Determine the (x, y) coordinate at the center of the cell enclosing the given text.  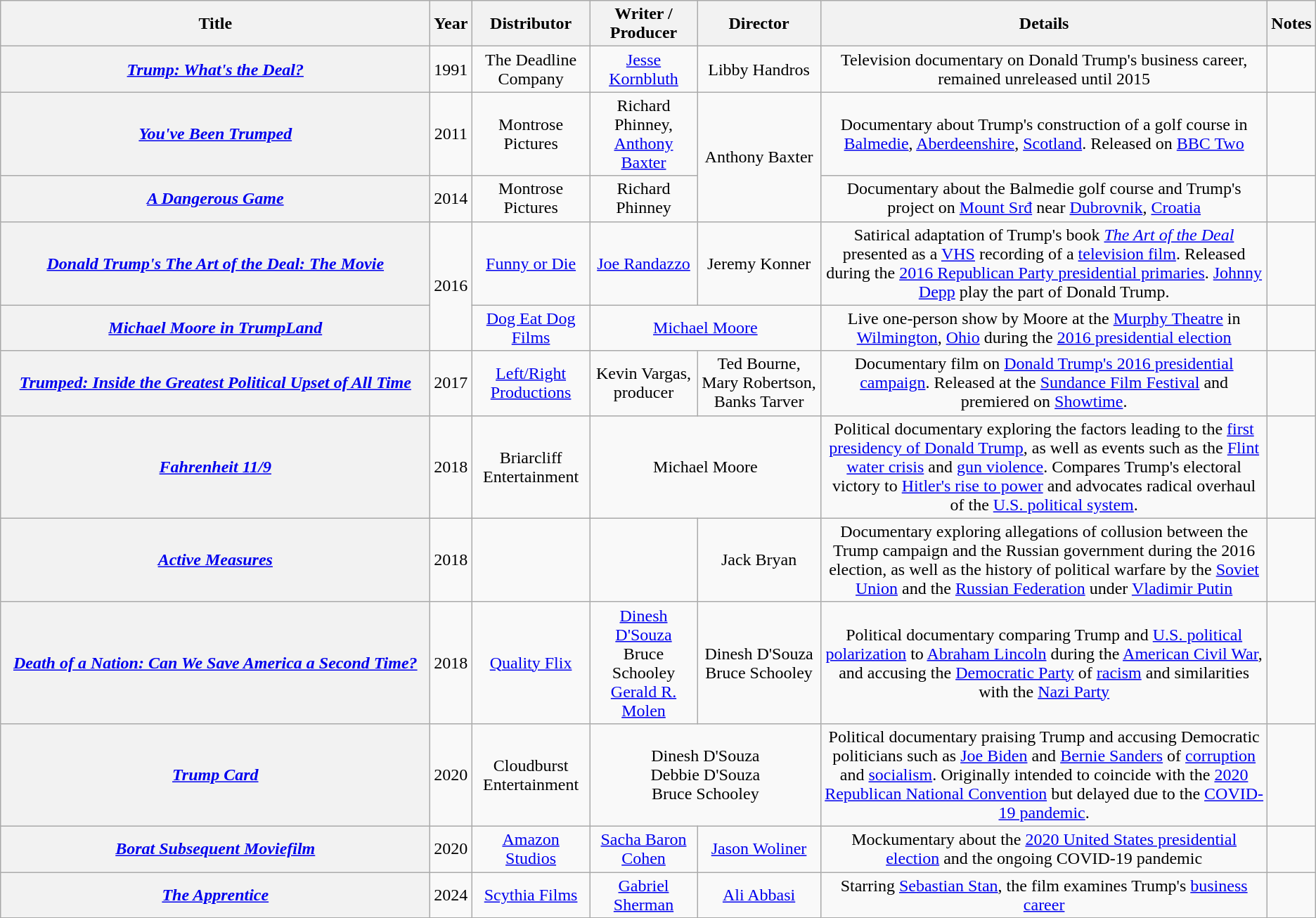
Documentary about the Balmedie golf course and Trump's project on Mount Srđ near Dubrovnik, Croatia (1043, 198)
Kevin Vargas, producer (643, 383)
Fahrenheit 11/9 (215, 467)
Cloudburst Entertainment (531, 775)
Title (215, 24)
Writer / Producer (643, 24)
Director (759, 24)
Richard Phinney (643, 198)
You've Been Trumped (215, 134)
Distributor (531, 24)
Jack Bryan (759, 560)
Notes (1291, 24)
2016 (451, 286)
2024 (451, 894)
Sacha Baron Cohen (643, 849)
Jeremy Konner (759, 263)
Year (451, 24)
1991 (451, 69)
Quality Flix (531, 662)
Active Measures (215, 560)
Television documentary on Donald Trump's business career, remained unreleased until 2015 (1043, 69)
Donald Trump's The Art of the Deal: The Movie (215, 263)
Funny or Die (531, 263)
Jesse Kornbluth (643, 69)
Libby Handros (759, 69)
Dog Eat Dog Films (531, 328)
Ted Bourne, Mary Robertson, Banks Tarver (759, 383)
Trump: What's the Deal? (215, 69)
Trump Card (215, 775)
Richard Phinney, Anthony Baxter (643, 134)
Trumped: Inside the Greatest Political Upset of All Time (215, 383)
Ali Abbasi (759, 894)
Left/Right Productions (531, 383)
A Dangerous Game (215, 198)
Starring Sebastian Stan, the film examines Trump's business career (1043, 894)
Dinesh D'SouzaBruce SchooleyGerald R. Molen (643, 662)
Gabriel Sherman (643, 894)
Scythia Films (531, 894)
2011 (451, 134)
Documentary film on Donald Trump's 2016 presidential campaign. Released at the Sundance Film Festival and premiered on Showtime. (1043, 383)
The Deadline Company (531, 69)
Anthony Baxter (759, 157)
2017 (451, 383)
Death of a Nation: Can We Save America a Second Time? (215, 662)
Michael Moore in TrumpLand (215, 328)
Dinesh D'SouzaBruce Schooley (759, 662)
Briarcliff Entertainment (531, 467)
Amazon Studios (531, 849)
Borat Subsequent Moviefilm (215, 849)
2014 (451, 198)
The Apprentice (215, 894)
Jason Woliner (759, 849)
Details (1043, 24)
Mockumentary about the 2020 United States presidential election and the ongoing COVID-19 pandemic (1043, 849)
Dinesh D'SouzaDebbie D'SouzaBruce Schooley (705, 775)
Documentary about Trump's construction of a golf course in Balmedie, Aberdeenshire, Scotland. Released on BBC Two (1043, 134)
Joe Randazzo (643, 263)
Live one-person show by Moore at the Murphy Theatre in Wilmington, Ohio during the 2016 presidential election (1043, 328)
